Find where the given text appears and provide that cell's center as (x, y) coordinate. 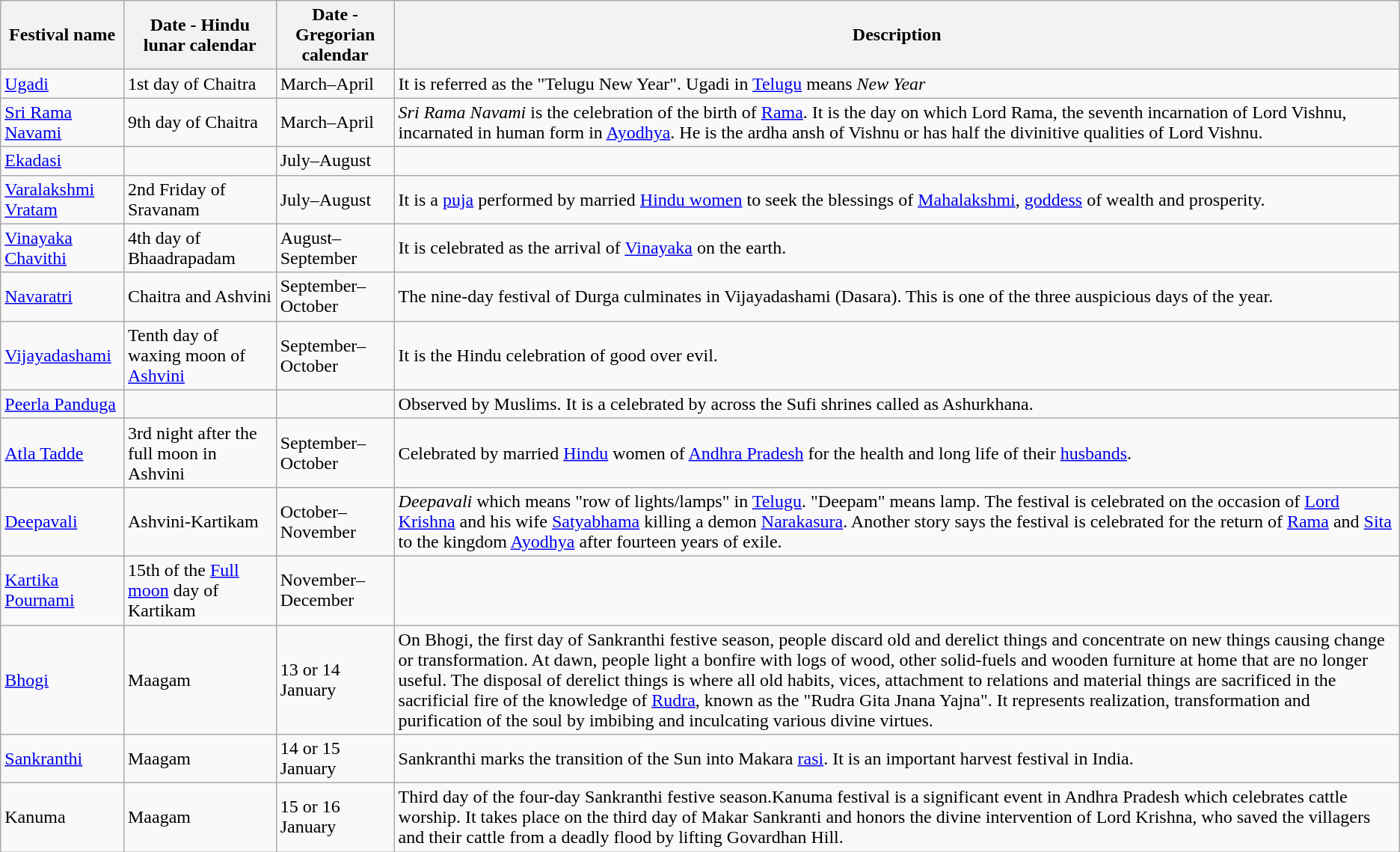
It is referred as the "Telugu New Year". Ugadi in Telugu means New Year (897, 84)
14 or 15 January (335, 758)
Tenth day of waxing moon of Ashvini (200, 355)
It is celebrated as the arrival of Vinayaka on the earth. (897, 248)
Kartika Pournami (63, 590)
Date - Hindu lunar calendar (200, 35)
Atla Tadde (63, 453)
The nine-day festival of Durga culminates in Vijayadashami (Dasara). This is one of the three auspicious days of the year. (897, 296)
Navaratri (63, 296)
Sri Rama Navami (63, 123)
Varalakshmi Vratam (63, 199)
Vinayaka Chavithi (63, 248)
Celebrated by married Hindu women of Andhra Pradesh for the health and long life of their husbands. (897, 453)
Observed by Muslims. It is a celebrated by across the Sufi shrines called as Ashurkhana. (897, 404)
Festival name (63, 35)
4th day of Bhaadrapadam (200, 248)
Peerla Panduga (63, 404)
Ekadasi (63, 161)
15 or 16 January (335, 818)
3rd night after the full moon in Ashvini (200, 453)
Bhogi (63, 680)
15th of the Full moon day of Kartikam (200, 590)
Deepavali (63, 521)
13 or 14 January (335, 680)
Ashvini-Kartikam (200, 521)
October–November (335, 521)
It is a puja performed by married Hindu women to seek the blessings of Mahalakshmi, goddess of wealth and prosperity. (897, 199)
Sankranthi (63, 758)
November–December (335, 590)
9th day of Chaitra (200, 123)
Chaitra and Ashvini (200, 296)
2nd Friday of Sravanam (200, 199)
Sankranthi marks the transition of the Sun into Makara rasi. It is an important harvest festival in India. (897, 758)
Ugadi (63, 84)
Description (897, 35)
Date - Gregorian calendar (335, 35)
Kanuma (63, 818)
Vijayadashami (63, 355)
It is the Hindu celebration of good over evil. (897, 355)
August–September (335, 248)
1st day of Chaitra (200, 84)
